For the text-containing cell, return its midpoint in (X, Y) coordinate format. 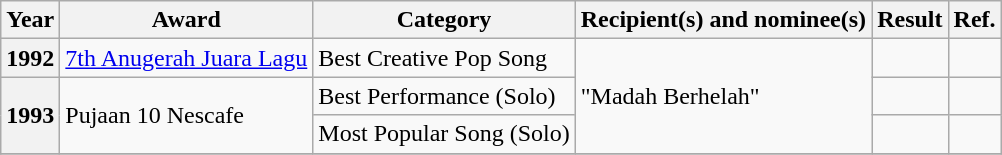
1992 (30, 58)
Recipient(s) and nominee(s) (723, 20)
Best Performance (Solo) (444, 96)
Result (910, 20)
7th Anugerah Juara Lagu (186, 58)
Most Popular Song (Solo) (444, 134)
Category (444, 20)
Ref. (974, 20)
Award (186, 20)
Pujaan 10 Nescafe (186, 115)
Year (30, 20)
Best Creative Pop Song (444, 58)
1993 (30, 115)
"Madah Berhelah" (723, 96)
